Identify which cell holds the provided text, then report its (x, y) central coordinate. 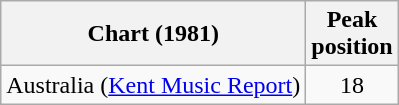
18 (352, 85)
Peakposition (352, 34)
Australia (Kent Music Report) (154, 85)
Chart (1981) (154, 34)
